Determine the [X, Y] coordinate at the center of the cell enclosing the given text.  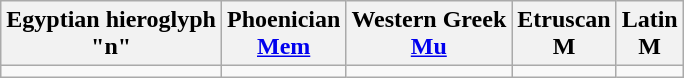
LatinM [650, 34]
EtruscanM [564, 34]
Western GreekMu [429, 34]
PhoenicianMem [283, 34]
Egyptian hieroglyph"n" [112, 34]
